Return (X, Y) of the center of cell containing provided text 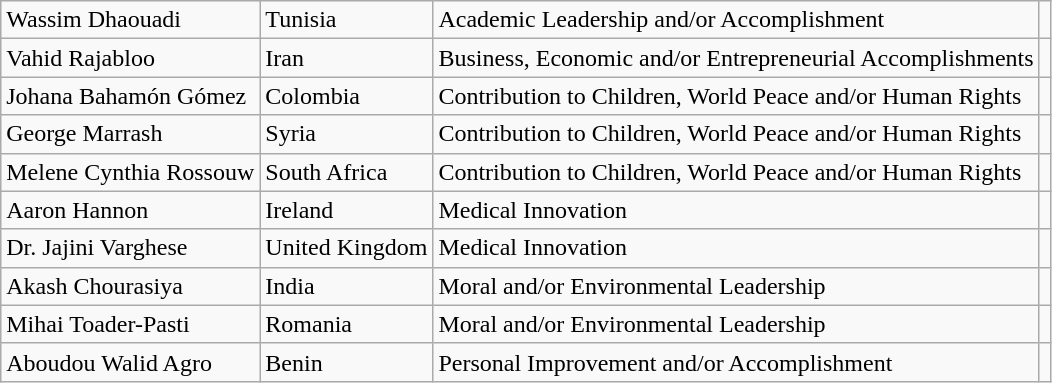
Mihai Toader-Pasti (130, 324)
South Africa (346, 172)
Aaron Hannon (130, 210)
Aboudou Walid Agro (130, 362)
Akash Chourasiya (130, 286)
Ireland (346, 210)
Vahid Rajabloo (130, 58)
Syria (346, 134)
Johana Bahamón Gómez (130, 96)
Romania (346, 324)
United Kingdom (346, 248)
Colombia (346, 96)
India (346, 286)
Benin (346, 362)
Academic Leadership and/or Accomplishment (736, 20)
George Marrash (130, 134)
Wassim Dhaouadi (130, 20)
Business, Economic and/or Entrepreneurial Accomplishments (736, 58)
Tunisia (346, 20)
Personal Improvement and/or Accomplishment (736, 362)
Iran (346, 58)
Dr. Jajini Varghese (130, 248)
Melene Cynthia Rossouw (130, 172)
